Provide the [X, Y] coordinate of the cell's center where the given text is located.  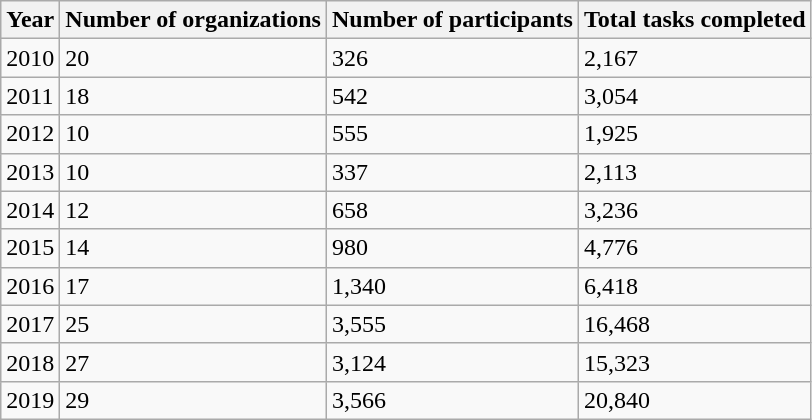
18 [194, 96]
14 [194, 248]
29 [194, 400]
3,566 [452, 400]
4,776 [694, 248]
980 [452, 248]
2016 [30, 286]
3,124 [452, 362]
555 [452, 134]
2,167 [694, 58]
2018 [30, 362]
Number of organizations [194, 20]
1,340 [452, 286]
27 [194, 362]
16,468 [694, 324]
2017 [30, 324]
658 [452, 210]
2013 [30, 172]
2010 [30, 58]
2019 [30, 400]
12 [194, 210]
3,236 [694, 210]
17 [194, 286]
2011 [30, 96]
326 [452, 58]
2,113 [694, 172]
3,054 [694, 96]
542 [452, 96]
3,555 [452, 324]
20 [194, 58]
337 [452, 172]
2014 [30, 210]
25 [194, 324]
Number of participants [452, 20]
Year [30, 20]
20,840 [694, 400]
15,323 [694, 362]
2012 [30, 134]
1,925 [694, 134]
6,418 [694, 286]
2015 [30, 248]
Total tasks completed [694, 20]
